Find where the given text appears and provide that cell's center as [X, Y] coordinate. 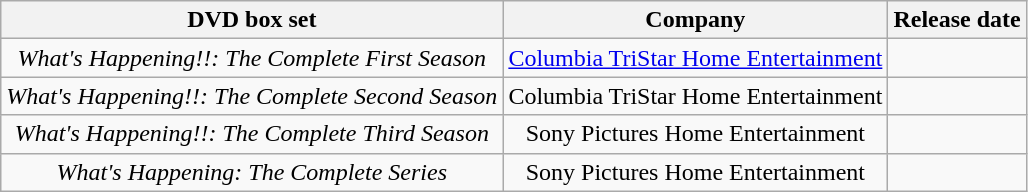
Release date [957, 20]
What's Happening!!: The Complete Third Season [252, 134]
DVD box set [252, 20]
Company [696, 20]
What's Happening!!: The Complete Second Season [252, 96]
What's Happening!!: The Complete First Season [252, 58]
What's Happening: The Complete Series [252, 172]
